Provide the (x, y) coordinate of the cell's center where the given text is located.  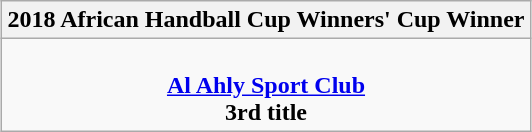
Al Ahly Sport Club3rd title (266, 85)
2018 African Handball Cup Winners' Cup Winner (266, 20)
